Output the (x, y) coordinate of the center of the cell containing the given text.  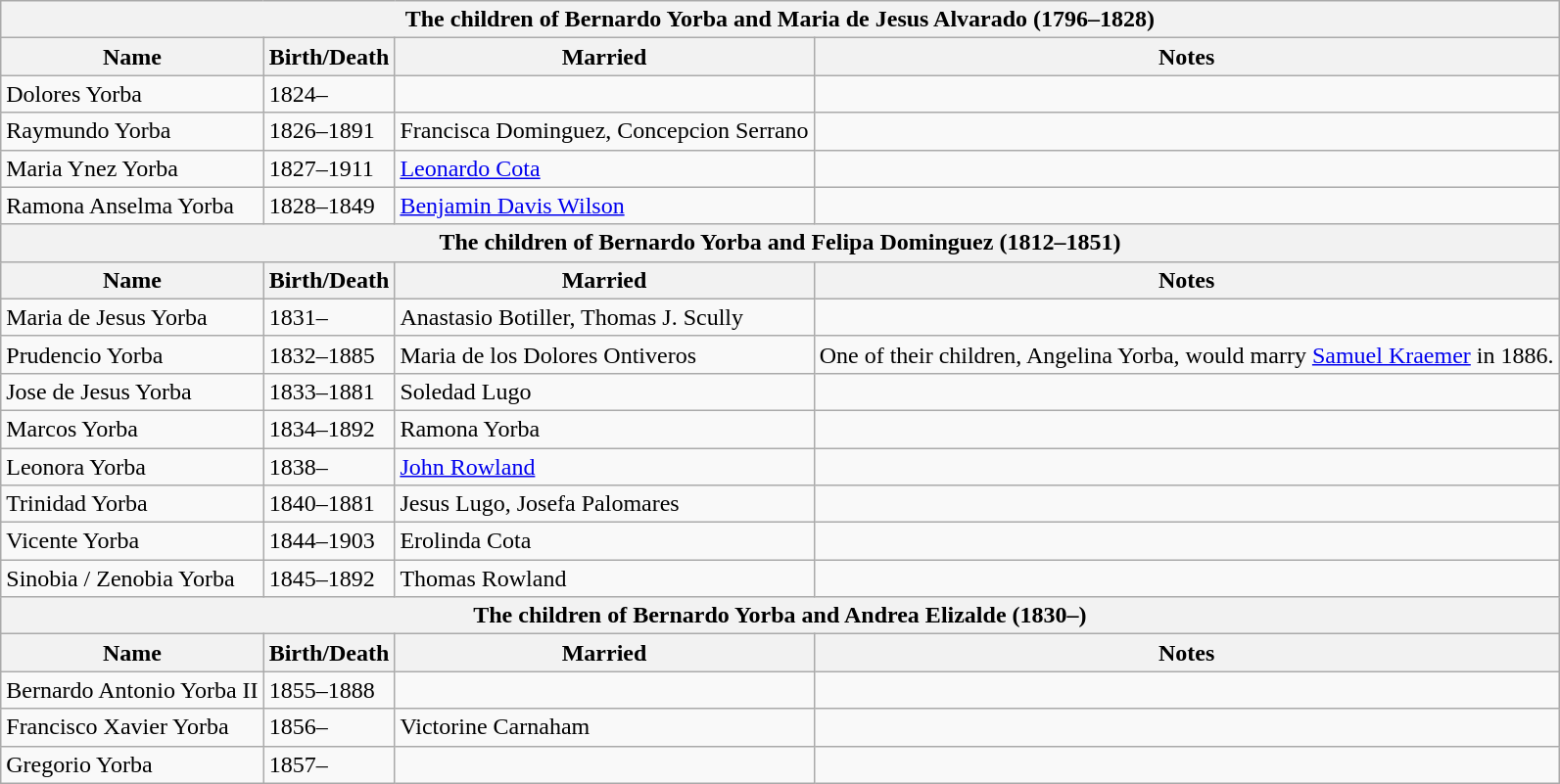
Vicente Yorba (132, 541)
1844–1903 (329, 541)
John Rowland (604, 467)
Leonardo Cota (604, 168)
Raymundo Yorba (132, 131)
Anastasio Botiller, Thomas J. Scully (604, 317)
1827–1911 (329, 168)
1831– (329, 317)
1845–1892 (329, 578)
1833–1881 (329, 392)
Thomas Rowland (604, 578)
One of their children, Angelina Yorba, would marry Samuel Kraemer in 1886. (1187, 354)
1838– (329, 467)
Marcos Yorba (132, 429)
1856– (329, 727)
Francisco Xavier Yorba (132, 727)
1832–1885 (329, 354)
Maria de Jesus Yorba (132, 317)
Victorine Carnaham (604, 727)
1824– (329, 94)
1826–1891 (329, 131)
Ramona Anselma Yorba (132, 206)
Benjamin Davis Wilson (604, 206)
Gregorio Yorba (132, 764)
Jesus Lugo, Josefa Palomares (604, 504)
The children of Bernardo Yorba and Felipa Dominguez (1812–1851) (780, 243)
Jose de Jesus Yorba (132, 392)
1855–1888 (329, 690)
Leonora Yorba (132, 467)
The children of Bernardo Yorba and Andrea Elizalde (1830–) (780, 616)
1840–1881 (329, 504)
Maria de los Dolores Ontiveros (604, 354)
Maria Ynez Yorba (132, 168)
1828–1849 (329, 206)
Bernardo Antonio Yorba II (132, 690)
Soledad Lugo (604, 392)
1834–1892 (329, 429)
Sinobia / Zenobia Yorba (132, 578)
Dolores Yorba (132, 94)
Erolinda Cota (604, 541)
Prudencio Yorba (132, 354)
1857– (329, 764)
Ramona Yorba (604, 429)
The children of Bernardo Yorba and Maria de Jesus Alvarado (1796–1828) (780, 20)
Francisca Dominguez, Concepcion Serrano (604, 131)
Trinidad Yorba (132, 504)
